Detect which cell encompasses the target text, then output its (x, y) center coordinate. 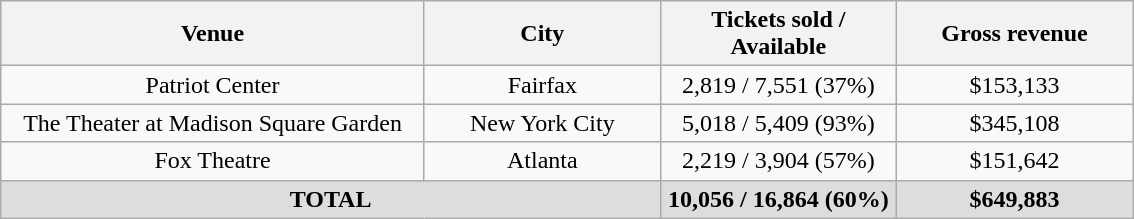
New York City (542, 123)
TOTAL (331, 199)
$151,642 (1014, 161)
Gross revenue (1014, 34)
Atlanta (542, 161)
$649,883 (1014, 199)
Fox Theatre (213, 161)
$345,108 (1014, 123)
5,018 / 5,409 (93%) (778, 123)
2,219 / 3,904 (57%) (778, 161)
2,819 / 7,551 (37%) (778, 85)
Tickets sold / Available (778, 34)
Venue (213, 34)
$153,133 (1014, 85)
City (542, 34)
Fairfax (542, 85)
Patriot Center (213, 85)
The Theater at Madison Square Garden (213, 123)
10,056 / 16,864 (60%) (778, 199)
